Determine the [X, Y] coordinate at the center of the cell enclosing the given text.  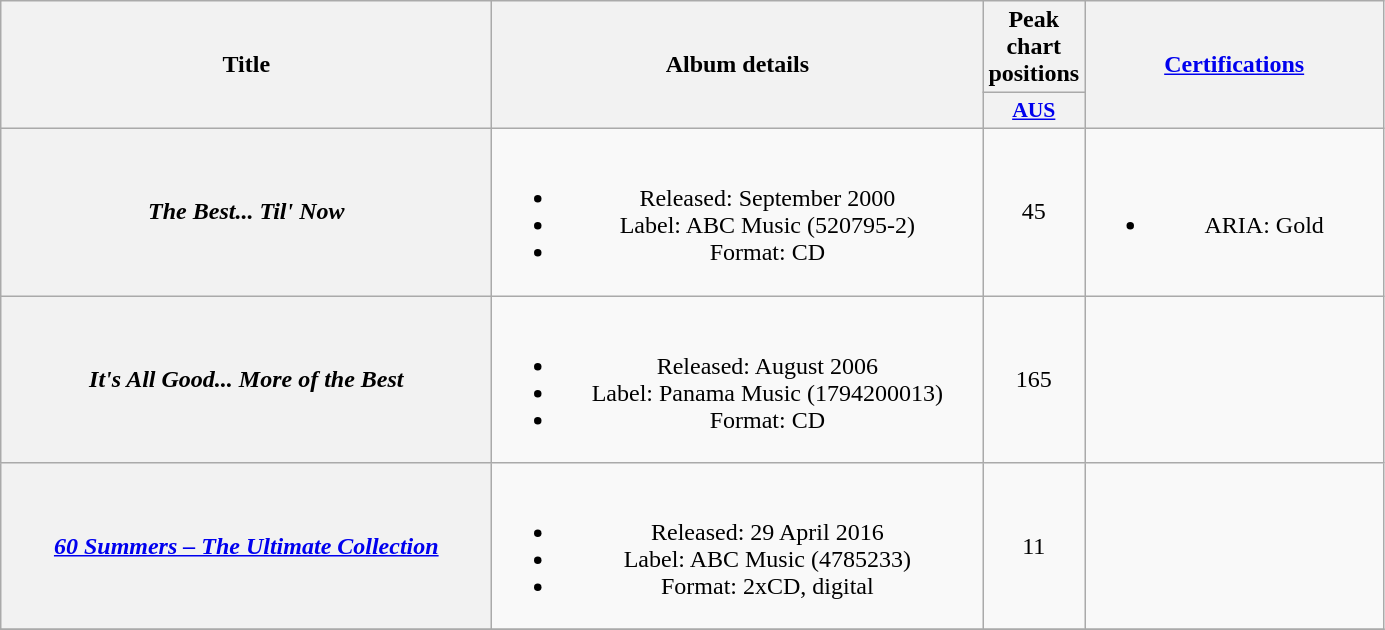
Released: September 2000Label: ABC Music (520795-2)Format: CD [738, 212]
60 Summers – The Ultimate Collection [246, 546]
Album details [738, 65]
ARIA: Gold [1234, 212]
45 [1034, 212]
The Best... Til' Now [246, 212]
Certifications [1234, 65]
Peak chart positions [1034, 47]
Title [246, 65]
11 [1034, 546]
AUS [1034, 111]
Released: August 2006Label: Panama Music (1794200013)Format: CD [738, 380]
Released: 29 April 2016Label: ABC Music (4785233)Format: 2xCD, digital [738, 546]
It's All Good... More of the Best [246, 380]
165 [1034, 380]
